Identify which cell holds the provided text, then report its [x, y] central coordinate. 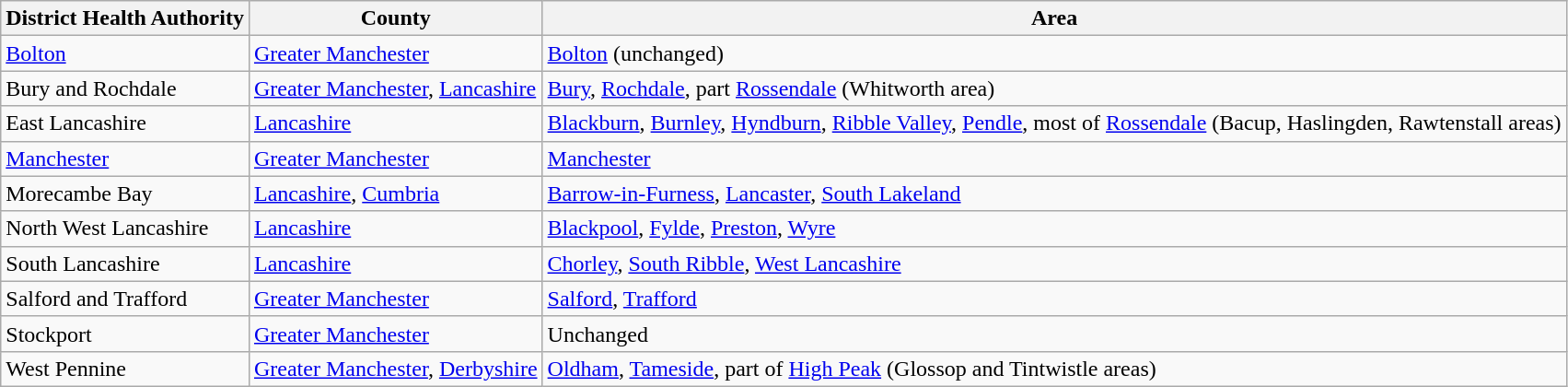
Unchanged [1054, 334]
Bury, Rochdale, part Rossendale (Whitworth area) [1054, 88]
Greater Manchester, Lancashire [396, 88]
Blackburn, Burnley, Hyndburn, Ribble Valley, Pendle, most of Rossendale (Bacup, Haslingden, Rawtenstall areas) [1054, 123]
Area [1054, 18]
Stockport [125, 334]
Blackpool, Fylde, Preston, Wyre [1054, 229]
Salford and Trafford [125, 299]
Barrow-in-Furness, Lancaster, South Lakeland [1054, 193]
Morecambe Bay [125, 193]
Salford, Trafford [1054, 299]
East Lancashire [125, 123]
County [396, 18]
Bolton (unchanged) [1054, 53]
Bolton [125, 53]
Lancashire, Cumbria [396, 193]
Greater Manchester, Derbyshire [396, 369]
North West Lancashire [125, 229]
District Health Authority [125, 18]
West Pennine [125, 369]
Oldham, Tameside, part of High Peak (Glossop and Tintwistle areas) [1054, 369]
Bury and Rochdale [125, 88]
Chorley, South Ribble, West Lancashire [1054, 264]
South Lancashire [125, 264]
